Locate the cell with the specified text and output its [X, Y] center coordinate. 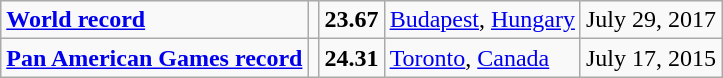
July 29, 2017 [650, 20]
23.67 [352, 20]
July 17, 2015 [650, 58]
Toronto, Canada [482, 58]
World record [154, 20]
Budapest, Hungary [482, 20]
24.31 [352, 58]
Pan American Games record [154, 58]
